Return (x, y) of the center of cell containing provided text 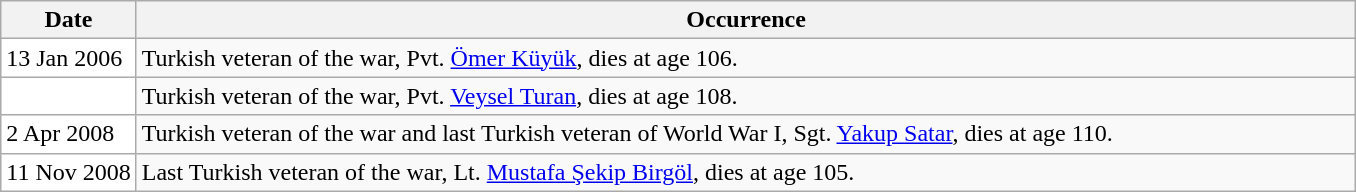
Turkish veteran of the war, Pvt. Ömer Küyük, dies at age 106. (746, 58)
13 Jan 2006 (69, 58)
Last Turkish veteran of the war, Lt. Mustafa Şekip Birgöl, dies at age 105. (746, 172)
Turkish veteran of the war and last Turkish veteran of World War I, Sgt. Yakup Satar, dies at age 110. (746, 134)
Date (69, 20)
Turkish veteran of the war, Pvt. Veysel Turan, dies at age 108. (746, 96)
11 Nov 2008 (69, 172)
Occurrence (746, 20)
2 Apr 2008 (69, 134)
